Find where the given text appears and provide that cell's center as [X, Y] coordinate. 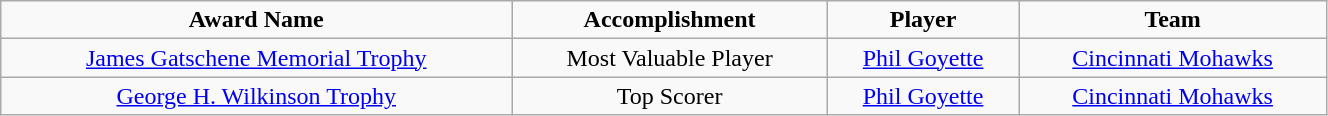
Team [1173, 20]
Award Name [256, 20]
Player [922, 20]
Top Scorer [670, 96]
Most Valuable Player [670, 58]
George H. Wilkinson Trophy [256, 96]
James Gatschene Memorial Trophy [256, 58]
Accomplishment [670, 20]
